Return (x, y) of the center of cell containing provided text 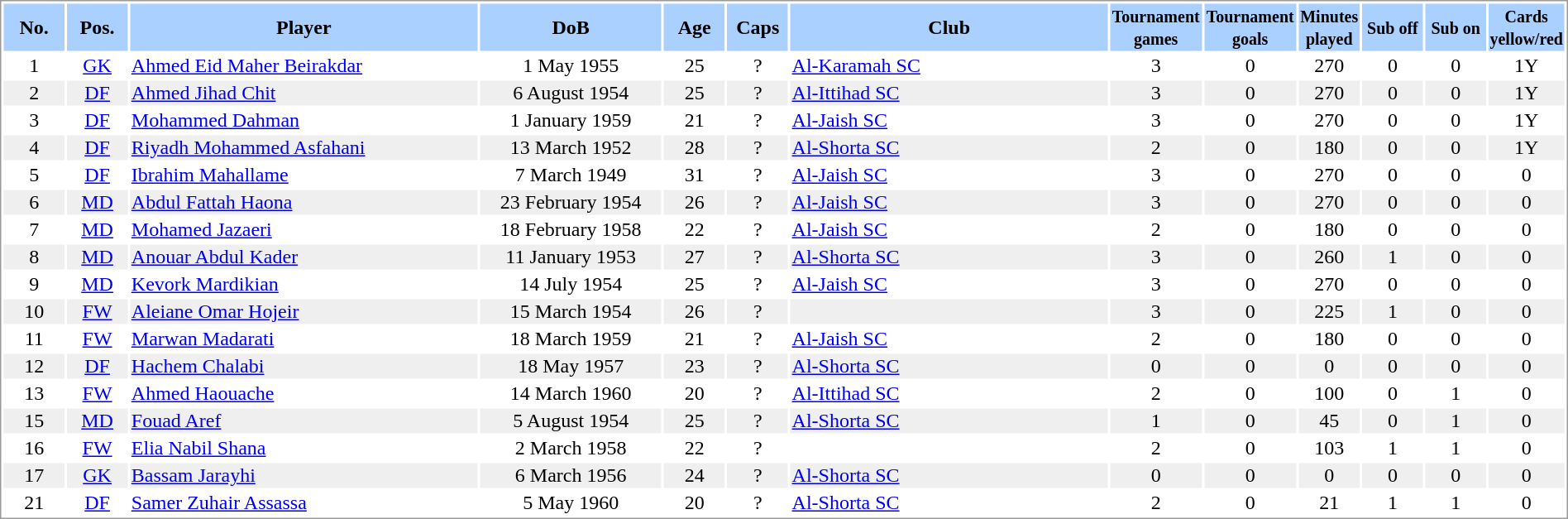
17 (33, 476)
Ibrahim Mahallame (304, 175)
Mohammed Dahman (304, 120)
5 August 1954 (571, 421)
6 March 1956 (571, 476)
11 (33, 339)
14 July 1954 (571, 284)
6 August 1954 (571, 94)
11 January 1953 (571, 257)
Tournamentgoals (1250, 26)
24 (695, 476)
Age (695, 26)
31 (695, 175)
Club (949, 26)
Cardsyellow/red (1527, 26)
Aleiane Omar Hojeir (304, 312)
Tournamentgames (1156, 26)
Player (304, 26)
Caps (758, 26)
Ahmed Eid Maher Beirakdar (304, 65)
5 (33, 175)
Kevork Mardikian (304, 284)
Elia Nabil Shana (304, 448)
Ahmed Jihad Chit (304, 94)
13 March 1952 (571, 148)
225 (1329, 312)
23 (695, 367)
7 March 1949 (571, 175)
18 May 1957 (571, 367)
1 May 1955 (571, 65)
14 March 1960 (571, 393)
Anouar Abdul Kader (304, 257)
10 (33, 312)
6 (33, 203)
28 (695, 148)
13 (33, 393)
Abdul Fattah Haona (304, 203)
Bassam Jarayhi (304, 476)
15 March 1954 (571, 312)
23 February 1954 (571, 203)
Minutesplayed (1329, 26)
Ahmed Haouache (304, 393)
8 (33, 257)
45 (1329, 421)
7 (33, 229)
DoB (571, 26)
4 (33, 148)
Sub off (1393, 26)
5 May 1960 (571, 502)
18 March 1959 (571, 339)
Mohamed Jazaeri (304, 229)
1 January 1959 (571, 120)
Samer Zuhair Assassa (304, 502)
27 (695, 257)
Riyadh Mohammed Asfahani (304, 148)
Sub on (1456, 26)
Marwan Madarati (304, 339)
12 (33, 367)
18 February 1958 (571, 229)
2 March 1958 (571, 448)
9 (33, 284)
Al-Karamah SC (949, 65)
No. (33, 26)
260 (1329, 257)
Hachem Chalabi (304, 367)
15 (33, 421)
Fouad Aref (304, 421)
16 (33, 448)
100 (1329, 393)
103 (1329, 448)
Pos. (98, 26)
